Detect which cell encompasses the target text, then output its (x, y) center coordinate. 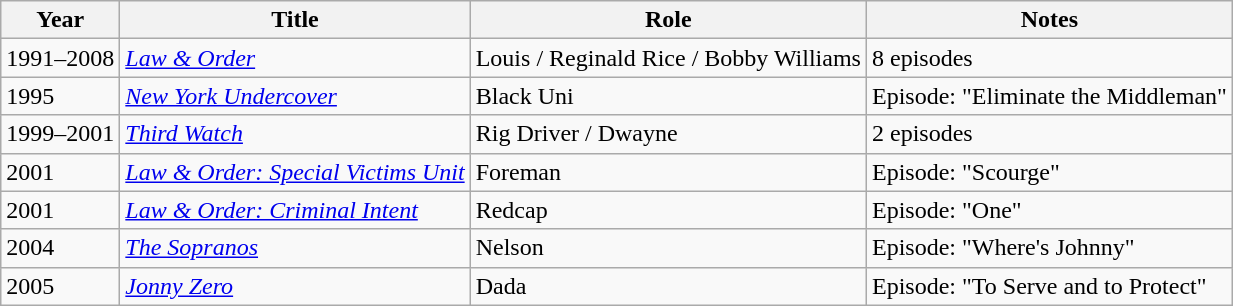
2 episodes (1049, 134)
Louis / Reginald Rice / Bobby Williams (668, 58)
Title (295, 20)
2004 (60, 248)
Episode: "To Serve and to Protect" (1049, 286)
Role (668, 20)
Law & Order (295, 58)
Year (60, 20)
Notes (1049, 20)
Nelson (668, 248)
Law & Order: Criminal Intent (295, 210)
1999–2001 (60, 134)
1991–2008 (60, 58)
Episode: "One" (1049, 210)
Dada (668, 286)
Law & Order: Special Victims Unit (295, 172)
8 episodes (1049, 58)
Redcap (668, 210)
1995 (60, 96)
Jonny Zero (295, 286)
2005 (60, 286)
Black Uni (668, 96)
Third Watch (295, 134)
Episode: "Where's Johnny" (1049, 248)
Rig Driver / Dwayne (668, 134)
New York Undercover (295, 96)
Foreman (668, 172)
Episode: "Eliminate the Middleman" (1049, 96)
The Sopranos (295, 248)
Episode: "Scourge" (1049, 172)
